Output the [X, Y] coordinate of the center of the cell containing the given text.  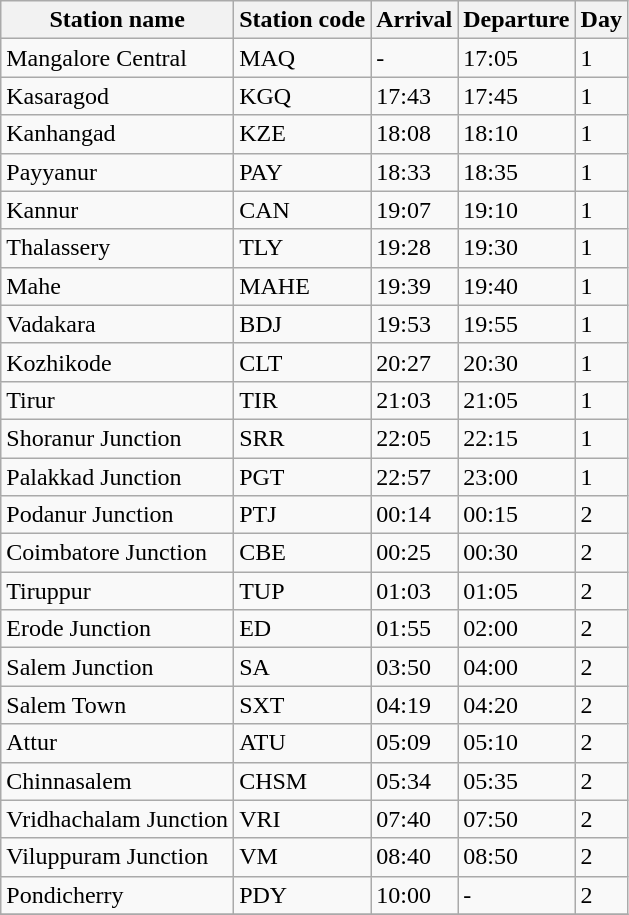
Viluppuram Junction [118, 857]
22:15 [516, 438]
TUP [302, 591]
Tiruppur [118, 591]
20:27 [414, 362]
Podanur Junction [118, 515]
Vadakara [118, 324]
PGT [302, 477]
PDY [302, 895]
Station code [302, 20]
01:05 [516, 591]
05:10 [516, 743]
Kozhikode [118, 362]
KGQ [302, 96]
19:30 [516, 248]
08:40 [414, 857]
19:10 [516, 210]
ATU [302, 743]
Arrival [414, 20]
18:35 [516, 172]
21:05 [516, 400]
19:07 [414, 210]
17:43 [414, 96]
PAY [302, 172]
Vridhachalam Junction [118, 819]
Kasaragod [118, 96]
17:05 [516, 58]
Tirur [118, 400]
04:20 [516, 705]
Thalassery [118, 248]
03:50 [414, 667]
Palakkad Junction [118, 477]
Kanhangad [118, 134]
21:03 [414, 400]
KZE [302, 134]
05:34 [414, 781]
01:55 [414, 629]
TLY [302, 248]
04:00 [516, 667]
10:00 [414, 895]
Erode Junction [118, 629]
Salem Town [118, 705]
Chinnasalem [118, 781]
SRR [302, 438]
02:00 [516, 629]
SXT [302, 705]
Salem Junction [118, 667]
17:45 [516, 96]
19:40 [516, 286]
Coimbatore Junction [118, 553]
01:03 [414, 591]
CBE [302, 553]
19:53 [414, 324]
00:15 [516, 515]
CLT [302, 362]
19:39 [414, 286]
07:50 [516, 819]
19:55 [516, 324]
22:05 [414, 438]
TIR [302, 400]
00:30 [516, 553]
VRI [302, 819]
20:30 [516, 362]
Payyanur [118, 172]
00:14 [414, 515]
Kannur [118, 210]
05:35 [516, 781]
MAHE [302, 286]
Shoranur Junction [118, 438]
PTJ [302, 515]
23:00 [516, 477]
22:57 [414, 477]
05:09 [414, 743]
ED [302, 629]
18:08 [414, 134]
19:28 [414, 248]
Attur [118, 743]
VM [302, 857]
SA [302, 667]
07:40 [414, 819]
Mangalore Central [118, 58]
04:19 [414, 705]
Day [601, 20]
MAQ [302, 58]
Pondicherry [118, 895]
18:10 [516, 134]
Mahe [118, 286]
08:50 [516, 857]
18:33 [414, 172]
Departure [516, 20]
Station name [118, 20]
CAN [302, 210]
CHSM [302, 781]
BDJ [302, 324]
00:25 [414, 553]
